Find where the given text appears and provide that cell's center as (x, y) coordinate. 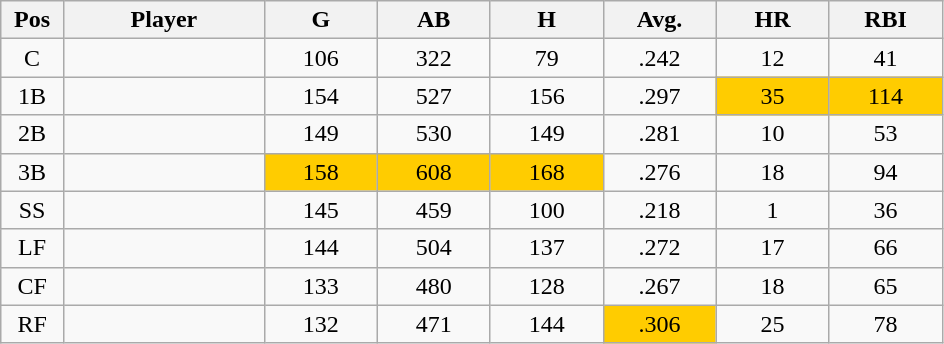
.281 (660, 134)
25 (772, 324)
.218 (660, 210)
114 (886, 96)
.242 (660, 58)
C (32, 58)
145 (320, 210)
G (320, 20)
133 (320, 286)
480 (434, 286)
.272 (660, 248)
66 (886, 248)
Avg. (660, 20)
SS (32, 210)
36 (886, 210)
AB (434, 20)
459 (434, 210)
Pos (32, 20)
137 (546, 248)
41 (886, 58)
132 (320, 324)
471 (434, 324)
LF (32, 248)
H (546, 20)
3B (32, 172)
1 (772, 210)
322 (434, 58)
168 (546, 172)
79 (546, 58)
100 (546, 210)
.306 (660, 324)
12 (772, 58)
RF (32, 324)
.297 (660, 96)
156 (546, 96)
35 (772, 96)
158 (320, 172)
65 (886, 286)
78 (886, 324)
RBI (886, 20)
2B (32, 134)
504 (434, 248)
HR (772, 20)
Player (164, 20)
CF (32, 286)
53 (886, 134)
1B (32, 96)
.276 (660, 172)
17 (772, 248)
94 (886, 172)
128 (546, 286)
.267 (660, 286)
608 (434, 172)
154 (320, 96)
527 (434, 96)
10 (772, 134)
530 (434, 134)
106 (320, 58)
